Output the [X, Y] coordinate of the center of the cell containing the given text.  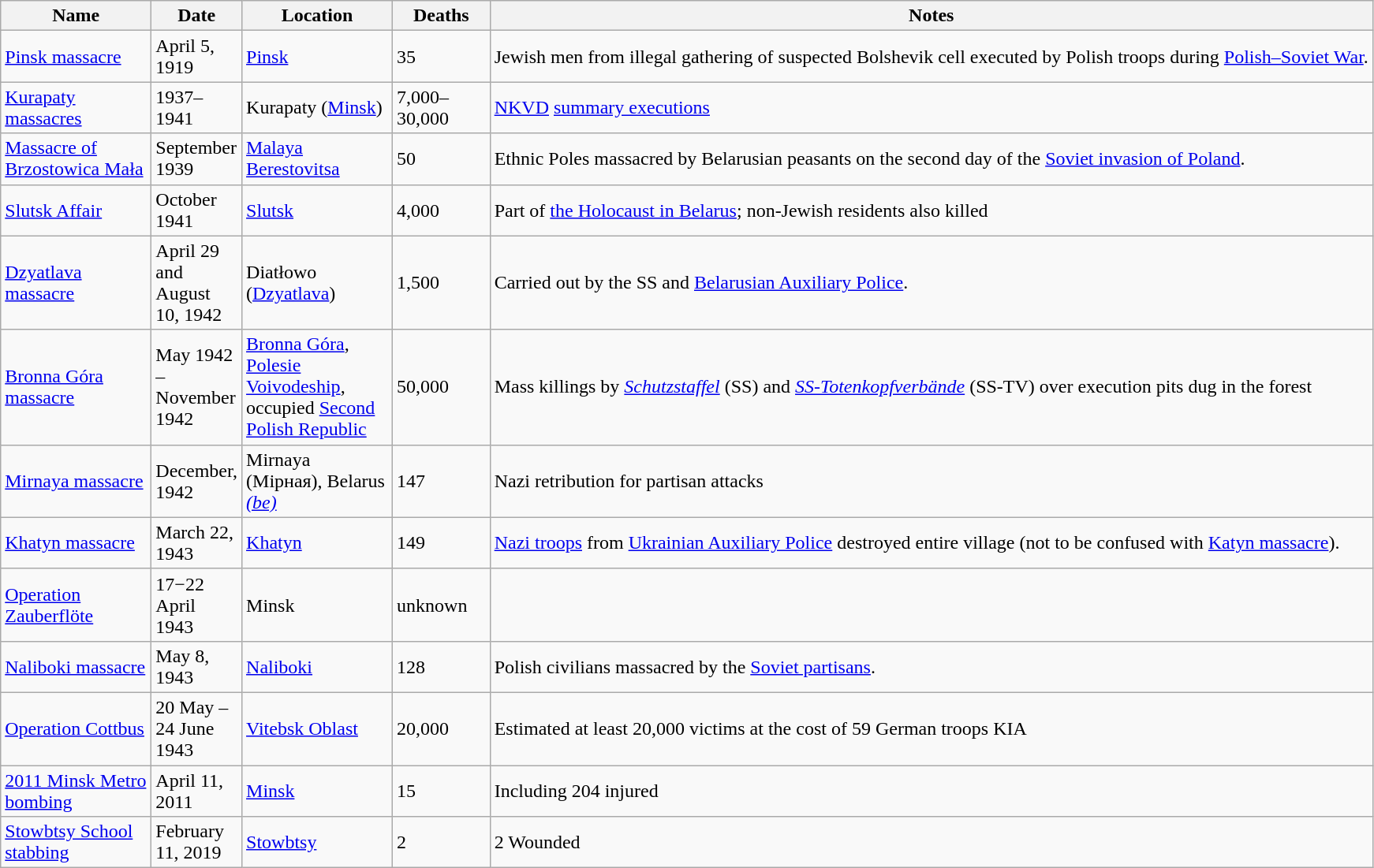
Including 204 injured [931, 790]
Massacre of Brzostowica Mała [76, 159]
Mirnaya (Мірная), Belarus (be) [317, 481]
Slutsk Affair [76, 210]
February 11, 2019 [197, 842]
Operation Zauberflöte [76, 605]
147 [442, 481]
Vitebsk Oblast [317, 728]
Khatyn [317, 542]
October 1941 [197, 210]
Stowbtsy School stabbing [76, 842]
Slutsk [317, 210]
unknown [442, 605]
1937–1941 [197, 107]
April 29 and August 10, 1942 [197, 282]
Notes [931, 16]
Polish civilians massacred by the Soviet partisans. [931, 667]
20,000 [442, 728]
Part of the Holocaust in Belarus; non-Jewish residents also killed [931, 210]
May 8, 1943 [197, 667]
March 22, 1943 [197, 542]
April 11, 2011 [197, 790]
Kurapaty massacres [76, 107]
NKVD summary executions [931, 107]
17−22 April 1943 [197, 605]
Kurapaty (Minsk) [317, 107]
September 1939 [197, 159]
4,000 [442, 210]
Deaths [442, 16]
Ethnic Poles massacred by Belarusian peasants on the second day of the Soviet invasion of Poland. [931, 159]
Jewish men from illegal gathering of suspected Bolshevik cell executed by Polish troops during Polish–Soviet War. [931, 57]
Naliboki massacre [76, 667]
Estimated at least 20,000 victims at the cost of 59 German troops KIA [931, 728]
April 5, 1919 [197, 57]
Location [317, 16]
149 [442, 542]
December, 1942 [197, 481]
128 [442, 667]
Carried out by the SS and Belarusian Auxiliary Police. [931, 282]
1,500 [442, 282]
15 [442, 790]
35 [442, 57]
Mass killings by Schutzstaffel (SS) and SS-Totenkopfverbände (SS-TV) over execution pits dug in the forest [931, 387]
Operation Cottbus [76, 728]
Date [197, 16]
2 Wounded [931, 842]
50,000 [442, 387]
Diatłowo (Dzyatlava) [317, 282]
Stowbtsy [317, 842]
Malaya Berestovitsa [317, 159]
Nazi retribution for partisan attacks [931, 481]
Naliboki [317, 667]
Mirnaya massacre [76, 481]
Bronna Góra, Polesie Voivodeship, occupied Second Polish Republic [317, 387]
Khatyn massacre [76, 542]
Nazi troops from Ukrainian Auxiliary Police destroyed entire village (not to be confused with Katyn massacre). [931, 542]
Dzyatlava massacre [76, 282]
Pinsk massacre [76, 57]
7,000–30,000 [442, 107]
2 [442, 842]
20 May – 24 June 1943 [197, 728]
Bronna Góra massacre [76, 387]
Pinsk [317, 57]
50 [442, 159]
2011 Minsk Metro bombing [76, 790]
May 1942 – November 1942 [197, 387]
Name [76, 16]
